Capture the cell that displays the provided text and extract its [X, Y] central coordinate. 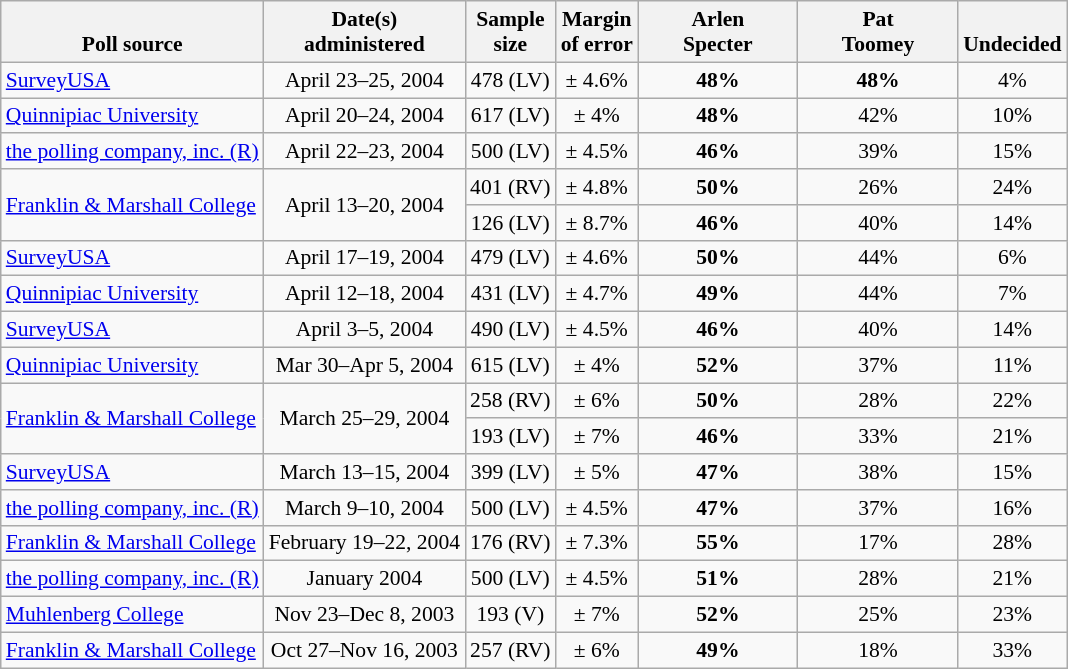
± 4.8% [597, 187]
April 23–25, 2004 [364, 80]
193 (V) [510, 615]
16% [1012, 508]
± 5% [597, 472]
PatToomey [878, 32]
38% [878, 472]
Muhlenberg College [132, 615]
4% [1012, 80]
Marginof error [597, 32]
Mar 30–Apr 5, 2004 [364, 365]
April 22–23, 2004 [364, 152]
± 8.7% [597, 223]
399 (LV) [510, 472]
478 (LV) [510, 80]
257 (RV) [510, 650]
ArlenSpecter [718, 32]
April 17–19, 2004 [364, 258]
23% [1012, 615]
39% [878, 152]
Poll source [132, 32]
24% [1012, 187]
Oct 27–Nov 16, 2003 [364, 650]
± 4.7% [597, 294]
April 13–20, 2004 [364, 204]
February 19–22, 2004 [364, 543]
April 12–18, 2004 [364, 294]
11% [1012, 365]
490 (LV) [510, 330]
Nov 23–Dec 8, 2003 [364, 615]
401 (RV) [510, 187]
25% [878, 615]
431 (LV) [510, 294]
26% [878, 187]
42% [878, 116]
22% [1012, 401]
March 25–29, 2004 [364, 418]
55% [718, 543]
March 9–10, 2004 [364, 508]
Samplesize [510, 32]
126 (LV) [510, 223]
18% [878, 650]
10% [1012, 116]
193 (LV) [510, 437]
6% [1012, 258]
March 13–15, 2004 [364, 472]
258 (RV) [510, 401]
± 7.3% [597, 543]
Undecided [1012, 32]
617 (LV) [510, 116]
479 (LV) [510, 258]
7% [1012, 294]
April 20–24, 2004 [364, 116]
April 3–5, 2004 [364, 330]
176 (RV) [510, 543]
615 (LV) [510, 365]
51% [718, 579]
Date(s)administered [364, 32]
January 2004 [364, 579]
17% [878, 543]
